Return the [X, Y] coordinate for the center point of the cell that contains the specified text.  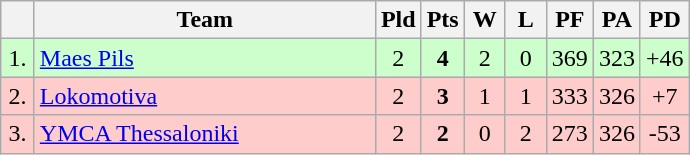
+7 [664, 96]
PD [664, 20]
1. [18, 58]
W [484, 20]
323 [616, 58]
L [526, 20]
Maes Pils [204, 58]
333 [570, 96]
PA [616, 20]
273 [570, 134]
YMCA Thessaloniki [204, 134]
3. [18, 134]
Pts [442, 20]
Pld [398, 20]
-53 [664, 134]
369 [570, 58]
2. [18, 96]
Team [204, 20]
Lokomotiva [204, 96]
PF [570, 20]
+46 [664, 58]
3 [442, 96]
4 [442, 58]
